Find where the given text appears and provide that cell's center as (X, Y) coordinate. 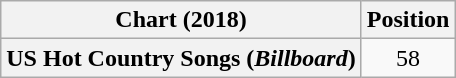
US Hot Country Songs (Billboard) (181, 58)
Position (408, 20)
Chart (2018) (181, 20)
58 (408, 58)
